Scan for the cell matching the given text and deliver its (x, y) coordinate at center. 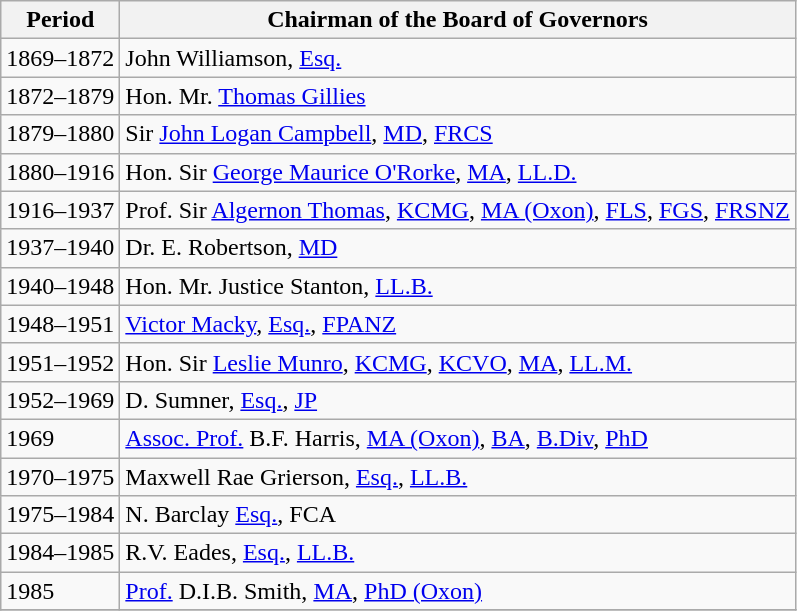
Prof. Sir Algernon Thomas, KCMG, MA (Oxon), FLS, FGS, FRSNZ (458, 210)
Chairman of the Board of Governors (458, 20)
1879–1880 (60, 134)
1916–1937 (60, 210)
Dr. E. Robertson, MD (458, 248)
1880–1916 (60, 172)
1951–1952 (60, 362)
R.V. Eades, Esq., LL.B. (458, 553)
1952–1969 (60, 400)
1970–1975 (60, 477)
Hon. Sir Leslie Munro, KCMG, KCVO, MA, LL.M. (458, 362)
D. Sumner, Esq., JP (458, 400)
Victor Macky, Esq., FPANZ (458, 324)
Maxwell Rae Grierson, Esq., LL.B. (458, 477)
1985 (60, 591)
Sir John Logan Campbell, MD, FRCS (458, 134)
1948–1951 (60, 324)
1872–1879 (60, 96)
Period (60, 20)
Assoc. Prof. B.F. Harris, MA (Oxon), BA, B.Div, PhD (458, 438)
1984–1985 (60, 553)
Hon. Mr. Justice Stanton, LL.B. (458, 286)
1975–1984 (60, 515)
1940–1948 (60, 286)
Prof. D.I.B. Smith, MA, PhD (Oxon) (458, 591)
1869–1872 (60, 58)
Hon. Mr. Thomas Gillies (458, 96)
N. Barclay Esq., FCA (458, 515)
Hon. Sir George Maurice O'Rorke, MA, LL.D. (458, 172)
1937–1940 (60, 248)
John Williamson, Esq. (458, 58)
1969 (60, 438)
